Provide the (x, y) coordinate of the cell's center where the given text is located.  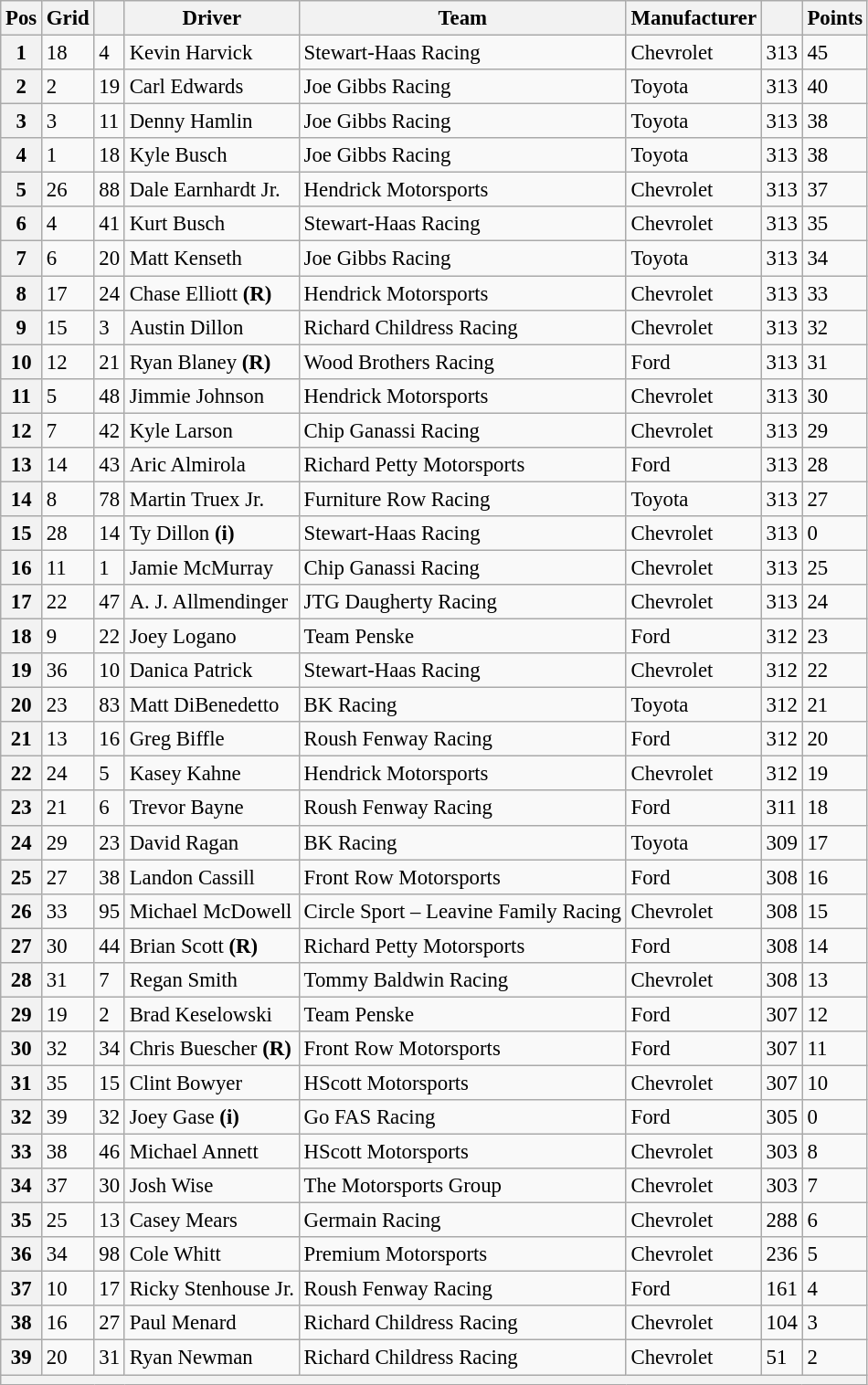
Germain Racing (462, 1221)
David Ragan (212, 842)
Wood Brothers Racing (462, 362)
311 (782, 809)
43 (110, 465)
Team (462, 18)
Danica Patrick (212, 671)
236 (782, 1254)
Josh Wise (212, 1186)
48 (110, 396)
Premium Motorsports (462, 1254)
46 (110, 1152)
288 (782, 1221)
Landon Cassill (212, 877)
309 (782, 842)
Matt Kenseth (212, 259)
42 (110, 430)
Michael Annett (212, 1152)
Manufacturer (693, 18)
Greg Biffle (212, 739)
Paul Menard (212, 1324)
Carl Edwards (212, 87)
Cole Whitt (212, 1254)
Ty Dillon (i) (212, 534)
Go FAS Racing (462, 1117)
Denny Hamlin (212, 122)
Michael McDowell (212, 911)
Kasey Kahne (212, 774)
Kevin Harvick (212, 53)
Austin Dillon (212, 327)
Ryan Newman (212, 1358)
Regan Smith (212, 980)
88 (110, 190)
Trevor Bayne (212, 809)
Tommy Baldwin Racing (462, 980)
44 (110, 946)
The Motorsports Group (462, 1186)
Joey Gase (i) (212, 1117)
JTG Daugherty Racing (462, 602)
Grid (68, 18)
Kurt Busch (212, 224)
98 (110, 1254)
Joey Logano (212, 637)
Matt DiBenedetto (212, 705)
161 (782, 1289)
Aric Almirola (212, 465)
40 (835, 87)
Pos (22, 18)
104 (782, 1324)
Kyle Busch (212, 155)
Casey Mears (212, 1221)
Kyle Larson (212, 430)
83 (110, 705)
Ryan Blaney (R) (212, 362)
78 (110, 499)
Circle Sport – Leavine Family Racing (462, 911)
Jimmie Johnson (212, 396)
Driver (212, 18)
Furniture Row Racing (462, 499)
Clint Bowyer (212, 1083)
Brad Keselowski (212, 1014)
Points (835, 18)
51 (782, 1358)
305 (782, 1117)
Martin Truex Jr. (212, 499)
Ricky Stenhouse Jr. (212, 1289)
Chris Buescher (R) (212, 1049)
A. J. Allmendinger (212, 602)
Jamie McMurray (212, 567)
41 (110, 224)
Brian Scott (R) (212, 946)
Dale Earnhardt Jr. (212, 190)
47 (110, 602)
45 (835, 53)
95 (110, 911)
Chase Elliott (R) (212, 293)
